Pinpoint the cell where the given text exists, returning its [X, Y] midpoint coordinate. 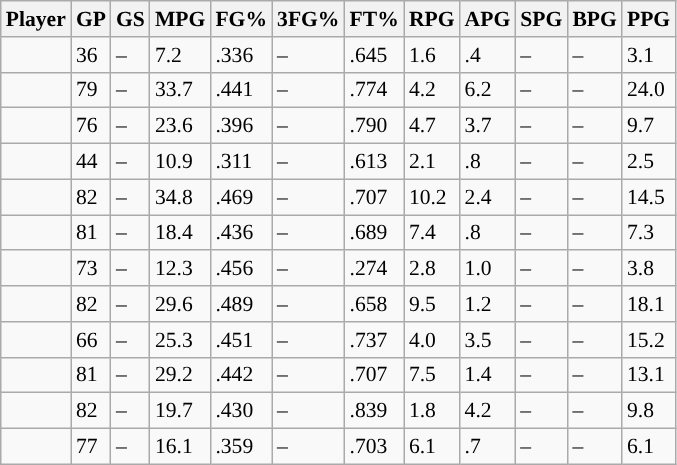
2.4 [488, 197]
1.6 [432, 55]
7.3 [648, 233]
2.1 [432, 162]
36 [91, 55]
.441 [241, 90]
.774 [374, 90]
66 [91, 340]
.4 [488, 55]
10.9 [180, 162]
44 [91, 162]
.336 [241, 55]
.645 [374, 55]
24.0 [648, 90]
APG [488, 19]
.839 [374, 411]
2.8 [432, 269]
18.4 [180, 233]
.359 [241, 447]
1.2 [488, 304]
.790 [374, 126]
3.1 [648, 55]
SPG [541, 19]
.442 [241, 375]
FT% [374, 19]
13.1 [648, 375]
3.8 [648, 269]
.436 [241, 233]
.311 [241, 162]
7.2 [180, 55]
.274 [374, 269]
1.4 [488, 375]
18.1 [648, 304]
.456 [241, 269]
6.2 [488, 90]
MPG [180, 19]
.703 [374, 447]
79 [91, 90]
9.7 [648, 126]
.737 [374, 340]
9.5 [432, 304]
.451 [241, 340]
2.5 [648, 162]
7.5 [432, 375]
.7 [488, 447]
.489 [241, 304]
9.8 [648, 411]
GP [91, 19]
77 [91, 447]
33.7 [180, 90]
7.4 [432, 233]
4.7 [432, 126]
.396 [241, 126]
.658 [374, 304]
RPG [432, 19]
.689 [374, 233]
.469 [241, 197]
BPG [594, 19]
3.5 [488, 340]
4.0 [432, 340]
29.6 [180, 304]
1.8 [432, 411]
12.3 [180, 269]
3.7 [488, 126]
PPG [648, 19]
23.6 [180, 126]
GS [130, 19]
15.2 [648, 340]
.613 [374, 162]
3FG% [308, 19]
Player [36, 19]
34.8 [180, 197]
14.5 [648, 197]
10.2 [432, 197]
73 [91, 269]
29.2 [180, 375]
FG% [241, 19]
76 [91, 126]
19.7 [180, 411]
25.3 [180, 340]
16.1 [180, 447]
.430 [241, 411]
1.0 [488, 269]
